Determine the (X, Y) coordinate at the center of the cell enclosing the given text.  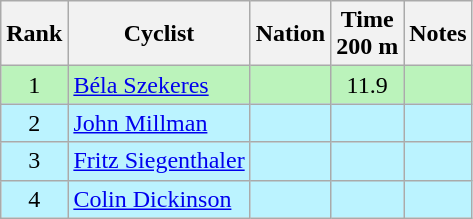
Colin Dickinson (159, 199)
Time200 m (368, 34)
Fritz Siegenthaler (159, 161)
4 (34, 199)
3 (34, 161)
1 (34, 85)
Cyclist (159, 34)
11.9 (368, 85)
John Millman (159, 123)
Notes (438, 34)
Béla Szekeres (159, 85)
Rank (34, 34)
2 (34, 123)
Nation (290, 34)
